Find where the given text appears and provide that cell's center as [x, y] coordinate. 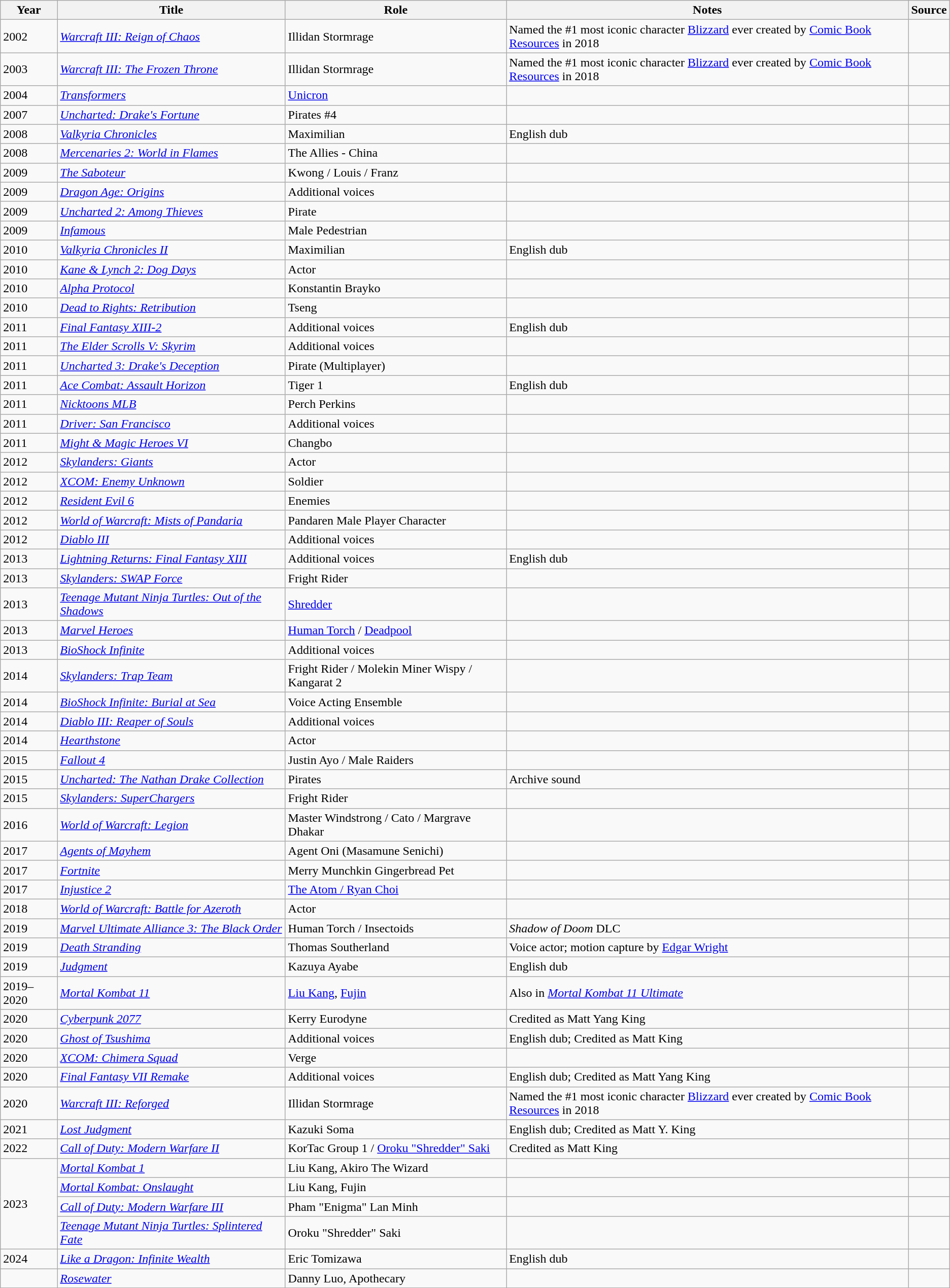
Pirate (Multiplayer) [396, 366]
Voice actor; motion capture by Edgar Wright [707, 948]
Final Fantasy VII Remake [172, 1077]
Human Torch / Insectoids [396, 928]
Final Fantasy XIII-2 [172, 327]
Pirates #4 [396, 115]
Call of Duty: Modern Warfare II [172, 1148]
2023 [29, 1203]
Diablo III: Reaper of Souls [172, 721]
Infamous [172, 230]
Agents of Mayhem [172, 851]
2024 [29, 1259]
The Elder Scrolls V: Skyrim [172, 346]
2004 [29, 95]
Transformers [172, 95]
Hearthstone [172, 741]
Justin Ayo / Male Raiders [396, 760]
Uncharted 2: Among Thieves [172, 211]
Ghost of Tsushima [172, 1038]
Kane & Lynch 2: Dog Days [172, 269]
Teenage Mutant Ninja Turtles: Splintered Fate [172, 1233]
2016 [29, 825]
2007 [29, 115]
KorTac Group 1 / Oroku "Shredder" Saki [396, 1148]
Injustice 2 [172, 889]
The Saboteur [172, 172]
2021 [29, 1129]
Might & Magic Heroes VI [172, 443]
Shadow of Doom DLC [707, 928]
Warcraft III: Reign of Chaos [172, 37]
Konstantin Brayko [396, 289]
Kwong / Louis / Franz [396, 172]
Fallout 4 [172, 760]
Soldier [396, 481]
Lightning Returns: Final Fantasy XIII [172, 559]
Credited as Matt Yang King [707, 1019]
Resident Evil 6 [172, 501]
Skylanders: Giants [172, 462]
World of Warcraft: Battle for Azeroth [172, 909]
Merry Munchkin Gingerbread Pet [396, 870]
2022 [29, 1148]
Uncharted: Drake's Fortune [172, 115]
Judgment [172, 967]
2018 [29, 909]
Fright Rider / Molekin Miner Wispy / Kangarat 2 [396, 676]
Changbo [396, 443]
Uncharted: The Nathan Drake Collection [172, 779]
Skylanders: SWAP Force [172, 578]
Rosewater [172, 1278]
Kazuki Soma [396, 1129]
Uncharted 3: Drake's Deception [172, 366]
Tiger 1 [396, 385]
Mortal Kombat 11 [172, 993]
Liu Kang, Akiro The Wizard [396, 1168]
Diablo III [172, 539]
Alpha Protocol [172, 289]
Pham "Enigma" Lan Minh [396, 1206]
Mercenaries 2: World in Flames [172, 153]
Credited as Matt King [707, 1148]
Nicktoons MLB [172, 404]
World of Warcraft: Mists of Pandaria [172, 520]
Teenage Mutant Ninja Turtles: Out of the Shadows [172, 605]
Marvel Heroes [172, 631]
Title [172, 10]
Skylanders: Trap Team [172, 676]
2002 [29, 37]
Unicron [396, 95]
Source [929, 10]
The Atom / Ryan Choi [396, 889]
Pirate [396, 211]
Kerry Eurodyne [396, 1019]
Enemies [396, 501]
Warcraft III: Reforged [172, 1103]
Warcraft III: The Frozen Throne [172, 69]
Archive sound [707, 779]
Marvel Ultimate Alliance 3: The Black Order [172, 928]
XCOM: Chimera Squad [172, 1058]
Year [29, 10]
Shredder [396, 605]
Mortal Kombat: Onslaught [172, 1187]
Master Windstrong / Cato / Margrave Dhakar [396, 825]
Male Pedestrian [396, 230]
Perch Perkins [396, 404]
Driver: San Francisco [172, 424]
Pandaren Male Player Character [396, 520]
Dragon Age: Origins [172, 192]
Valkyria Chronicles [172, 134]
Agent Oni (Masamune Senichi) [396, 851]
Cyberpunk 2077 [172, 1019]
English dub; Credited as Matt Yang King [707, 1077]
Tseng [396, 308]
English dub; Credited as Matt Y. King [707, 1129]
Role [396, 10]
BioShock Infinite [172, 650]
Mortal Kombat 1 [172, 1168]
XCOM: Enemy Unknown [172, 481]
Verge [396, 1058]
Skylanders: SuperChargers [172, 798]
English dub; Credited as Matt King [707, 1038]
Thomas Southerland [396, 948]
Dead to Rights: Retribution [172, 308]
Like a Dragon: Infinite Wealth [172, 1259]
2003 [29, 69]
2019–2020 [29, 993]
Death Stranding [172, 948]
The Allies - China [396, 153]
Human Torch / Deadpool [396, 631]
Pirates [396, 779]
Lost Judgment [172, 1129]
Fortnite [172, 870]
Valkyria Chronicles II [172, 250]
Also in Mortal Kombat 11 Ultimate [707, 993]
Eric Tomizawa [396, 1259]
World of Warcraft: Legion [172, 825]
Voice Acting Ensemble [396, 702]
BioShock Infinite: Burial at Sea [172, 702]
Danny Luo, Apothecary [396, 1278]
Oroku "Shredder" Saki [396, 1233]
Kazuya Ayabe [396, 967]
Notes [707, 10]
Ace Combat: Assault Horizon [172, 385]
Call of Duty: Modern Warfare III [172, 1206]
